Return [X, Y] of the center of cell containing provided text 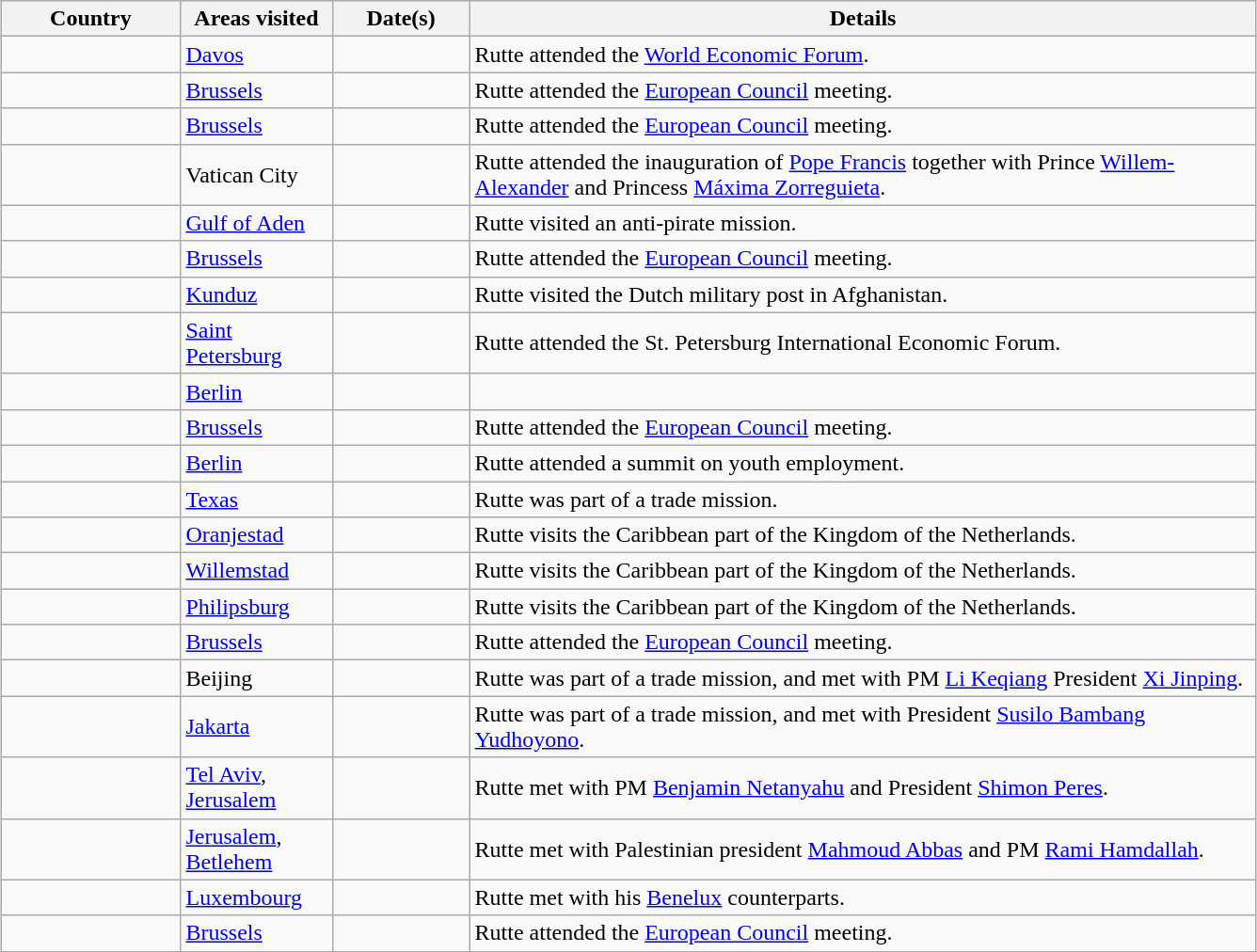
Rutte attended the St. Petersburg International Economic Forum. [863, 342]
Philipsburg [256, 607]
Rutte visited an anti-pirate mission. [863, 223]
Rutte met with his Benelux counterparts. [863, 897]
Saint Petersburg [256, 342]
Willemstad [256, 571]
Rutte met with Palestinian president Mahmoud Abbas and PM Rami Hamdallah. [863, 849]
Areas visited [256, 19]
Date(s) [401, 19]
Rutte visited the Dutch military post in Afghanistan. [863, 294]
Rutte attended the inauguration of Pope Francis together with Prince Willem-Alexander and Princess Máxima Zorreguieta. [863, 175]
Rutte was part of a trade mission, and met with President Susilo Bambang Yudhoyono. [863, 726]
Rutte met with PM Benjamin Netanyahu and President Shimon Peres. [863, 788]
Jerusalem, Betlehem [256, 849]
Oranjestad [256, 535]
Rutte attended a summit on youth employment. [863, 463]
Details [863, 19]
Jakarta [256, 726]
Kunduz [256, 294]
Luxembourg [256, 897]
Beijing [256, 678]
Davos [256, 55]
Rutte attended the World Economic Forum. [863, 55]
Country [90, 19]
Gulf of Aden [256, 223]
Texas [256, 500]
Vatican City [256, 175]
Rutte was part of a trade mission. [863, 500]
Tel Aviv, Jerusalem [256, 788]
Rutte was part of a trade mission, and met with PM Li Keqiang President Xi Jinping. [863, 678]
